Determine the [X, Y] coordinate at the center of the cell enclosing the given text.  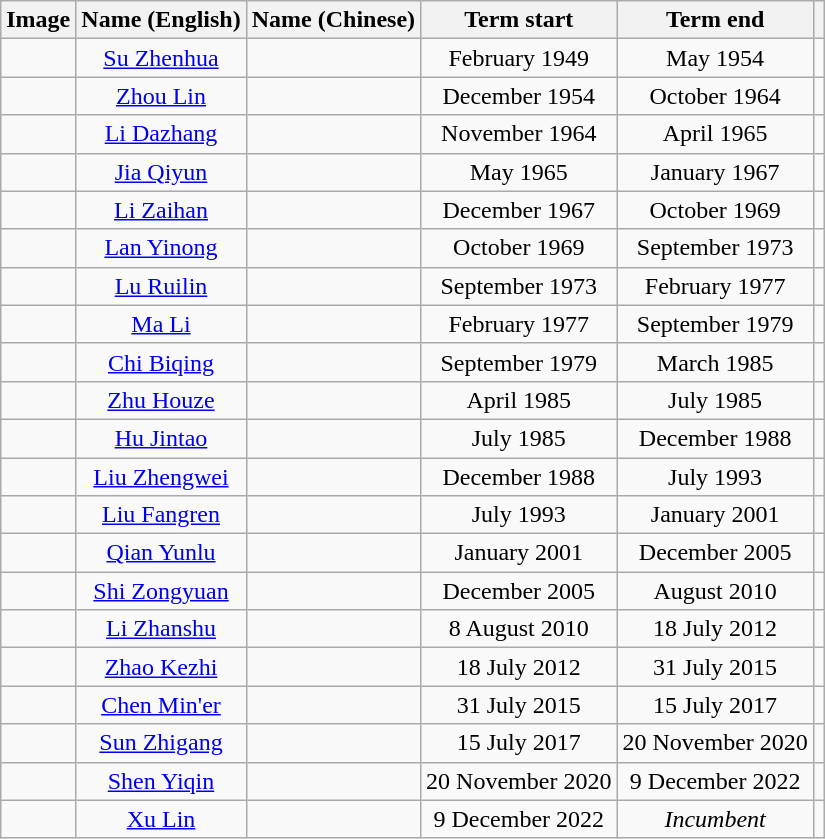
Image [38, 20]
Lan Yinong [161, 248]
Liu Zhengwei [161, 477]
8 August 2010 [519, 629]
Shen Yiqin [161, 781]
August 2010 [715, 591]
Zhao Kezhi [161, 667]
May 1954 [715, 58]
Sun Zhigang [161, 743]
Incumbent [715, 819]
March 1985 [715, 362]
Name (Chinese) [333, 20]
Term start [519, 20]
Li Zhanshu [161, 629]
May 1965 [519, 172]
Chi Biqing [161, 362]
Chen Min'er [161, 705]
October 1964 [715, 96]
Name (English) [161, 20]
Su Zhenhua [161, 58]
January 1967 [715, 172]
November 1964 [519, 134]
Zhou Lin [161, 96]
December 1954 [519, 96]
Qian Yunlu [161, 553]
Lu Ruilin [161, 286]
Ma Li [161, 324]
Term end [715, 20]
Xu Lin [161, 819]
April 1985 [519, 400]
Liu Fangren [161, 515]
February 1949 [519, 58]
Shi Zongyuan [161, 591]
December 1967 [519, 210]
Jia Qiyun [161, 172]
Hu Jintao [161, 438]
Li Zaihan [161, 210]
Li Dazhang [161, 134]
April 1965 [715, 134]
Zhu Houze [161, 400]
